For the text-containing cell, return its midpoint in [x, y] coordinate format. 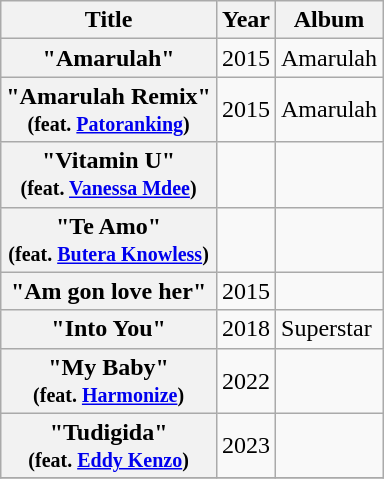
2022 [246, 380]
Superstar [330, 329]
2023 [246, 446]
Album [330, 20]
"Tudigida"(feat. Eddy Kenzo) [109, 446]
"Te Amo"(feat. Butera Knowless) [109, 240]
"My Baby"(feat. Harmonize) [109, 380]
Year [246, 20]
"Amarulah Remix"(feat. Patoranking) [109, 110]
2018 [246, 329]
"Into You" [109, 329]
Title [109, 20]
"Am gon love her" [109, 291]
"Vitamin U"(feat. Vanessa Mdee) [109, 174]
"Amarulah" [109, 58]
